Scan for the cell matching the given text and deliver its [X, Y] coordinate at center. 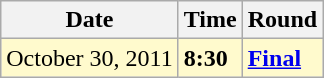
October 30, 2011 [90, 58]
Time [210, 20]
8:30 [210, 58]
Final [282, 58]
Date [90, 20]
Round [282, 20]
